Output the [X, Y] coordinate of the center of the cell containing the given text.  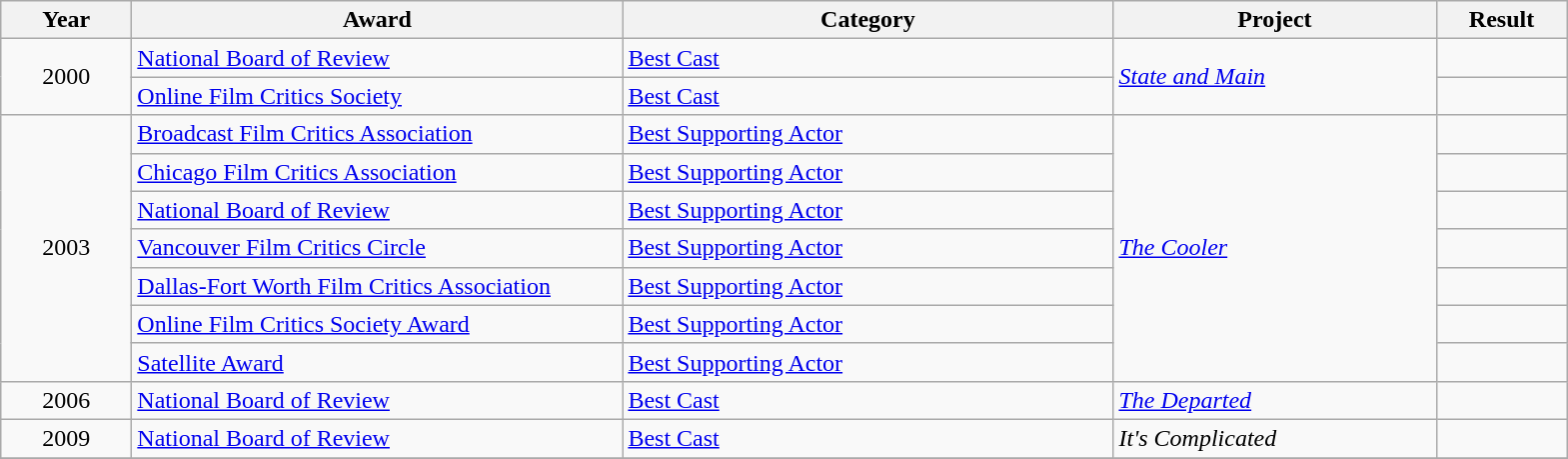
2000 [66, 77]
Online Film Critics Society Award [378, 324]
Vancouver Film Critics Circle [378, 248]
2006 [66, 400]
Chicago Film Critics Association [378, 172]
Project [1275, 20]
The Cooler [1275, 248]
2003 [66, 248]
State and Main [1275, 77]
Year [66, 20]
Category [867, 20]
Broadcast Film Critics Association [378, 134]
2009 [66, 438]
Award [378, 20]
The Departed [1275, 400]
Result [1501, 20]
Online Film Critics Society [378, 96]
Satellite Award [378, 362]
Dallas-Fort Worth Film Critics Association [378, 286]
It's Complicated [1275, 438]
